Scan for the cell matching the given text and deliver its [x, y] coordinate at center. 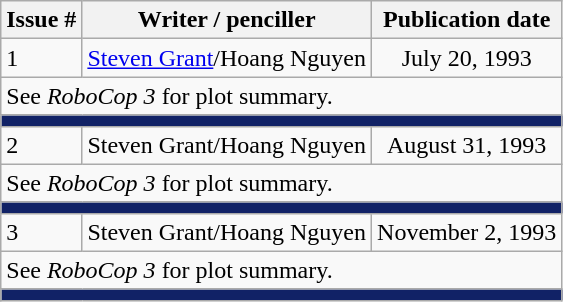
Issue # [42, 20]
Publication date [467, 20]
Writer / penciller [227, 20]
2 [42, 145]
August 31, 1993 [467, 145]
July 20, 1993 [467, 58]
3 [42, 232]
November 2, 1993 [467, 232]
1 [42, 58]
